Find where the given text appears and provide that cell's center as [X, Y] coordinate. 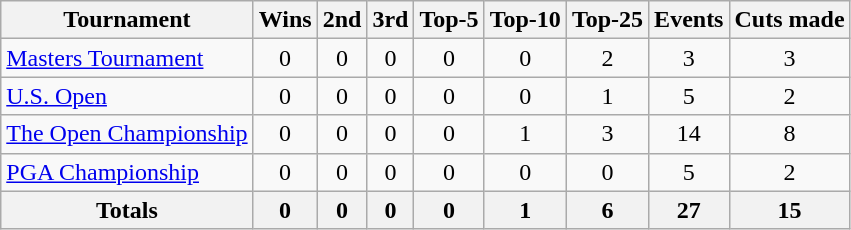
15 [790, 210]
Top-5 [449, 20]
PGA Championship [127, 172]
8 [790, 134]
6 [607, 210]
27 [689, 210]
Top-25 [607, 20]
2nd [342, 20]
Cuts made [790, 20]
Events [689, 20]
14 [689, 134]
Tournament [127, 20]
3rd [390, 20]
U.S. Open [127, 96]
Totals [127, 210]
Top-10 [525, 20]
Masters Tournament [127, 58]
Wins [285, 20]
The Open Championship [127, 134]
